Return (x, y) of the center of cell containing provided text 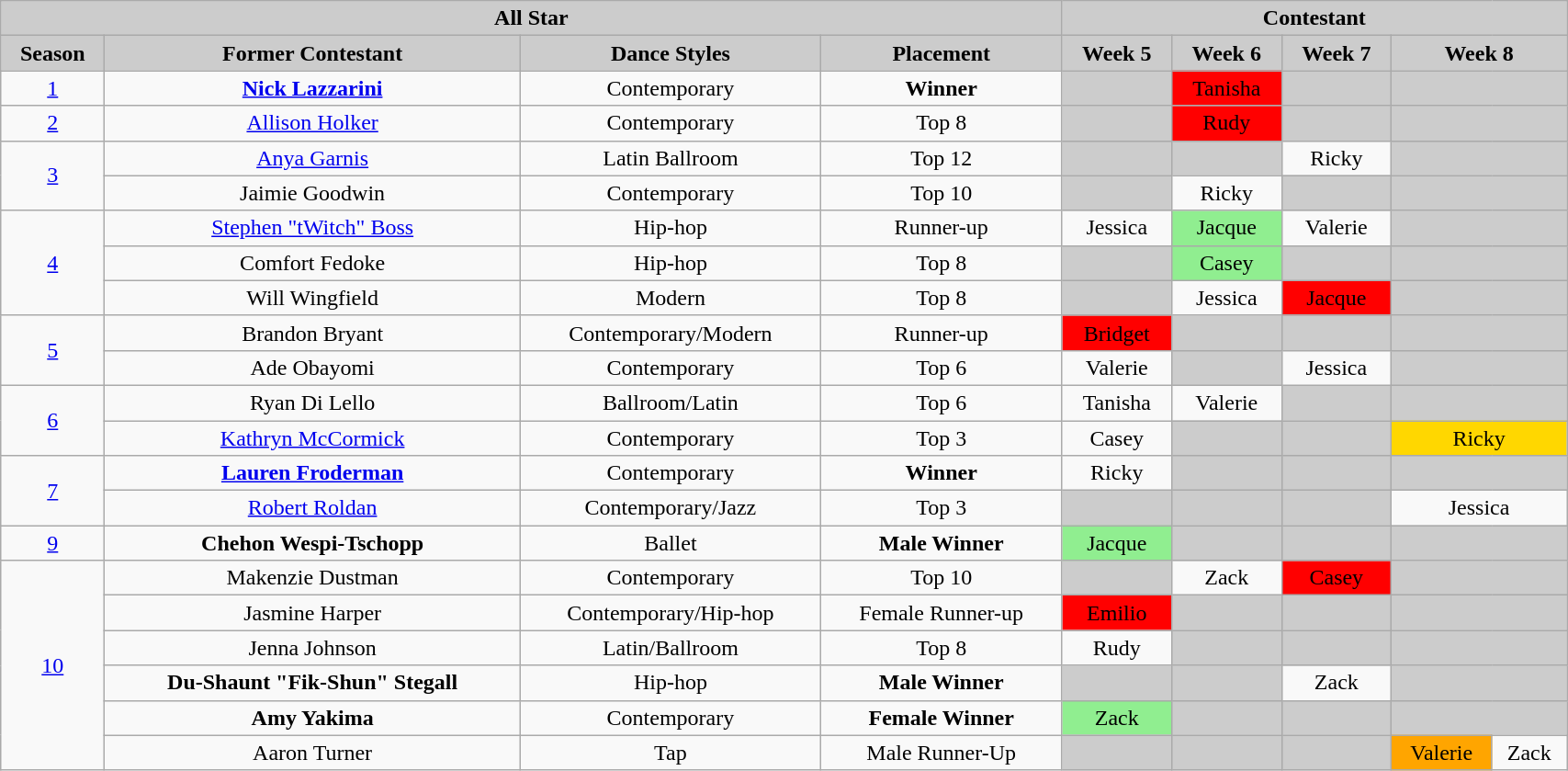
Week 5 (1117, 53)
Week 8 (1479, 53)
Nick Lazzarini (312, 88)
Ballet (671, 543)
Ryan Di Lello (312, 403)
2 (53, 123)
Aaron Turner (312, 753)
Jenna Johnson (312, 648)
5 (53, 350)
Contemporary/Modern (671, 333)
Robert Roldan (312, 508)
Male Runner-Up (941, 753)
Will Wingfield (312, 298)
Ballroom/Latin (671, 403)
4 (53, 263)
Former Contestant (312, 53)
Female Winner (941, 718)
Lauren Froderman (312, 473)
Bridget (1117, 333)
Contestant (1314, 18)
Jaimie Goodwin (312, 193)
7 (53, 491)
Dance Styles (671, 53)
Placement (941, 53)
10 (53, 665)
Makenzie Dustman (312, 578)
Ade Obayomi (312, 368)
All Star (531, 18)
Top 12 (941, 158)
Modern (671, 298)
Comfort Fedoke (312, 263)
Week 6 (1227, 53)
6 (53, 420)
Stephen "tWitch" Boss (312, 228)
Kathryn McCormick (312, 438)
Jasmine Harper (312, 613)
Brandon Bryant (312, 333)
1 (53, 88)
Emilio (1117, 613)
Amy Yakima (312, 718)
Latin/Ballroom (671, 648)
3 (53, 176)
Season (53, 53)
Contemporary/Hip-hop (671, 613)
Allison Holker (312, 123)
Du-Shaunt "Fik-Shun" Stegall (312, 683)
Contemporary/Jazz (671, 508)
Latin Ballroom (671, 158)
Anya Garnis (312, 158)
Tap (671, 753)
Chehon Wespi-Tschopp (312, 543)
9 (53, 543)
Female Runner-up (941, 613)
Week 7 (1337, 53)
